Provide the (X, Y) coordinate of the cell's center where the given text is located.  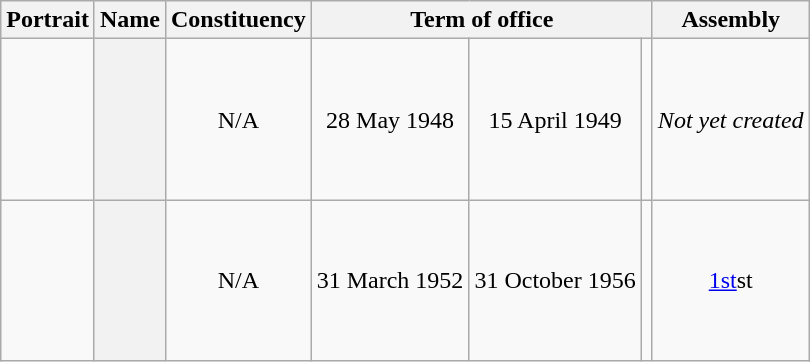
Name (130, 20)
Constituency (238, 20)
15 April 1949 (555, 120)
1stst (730, 280)
31 March 1952 (390, 280)
Assembly (730, 20)
28 May 1948 (390, 120)
Not yet created (730, 120)
Term of office (482, 20)
31 October 1956 (555, 280)
Portrait (48, 20)
